Output the (X, Y) coordinate of the center of the cell containing the given text.  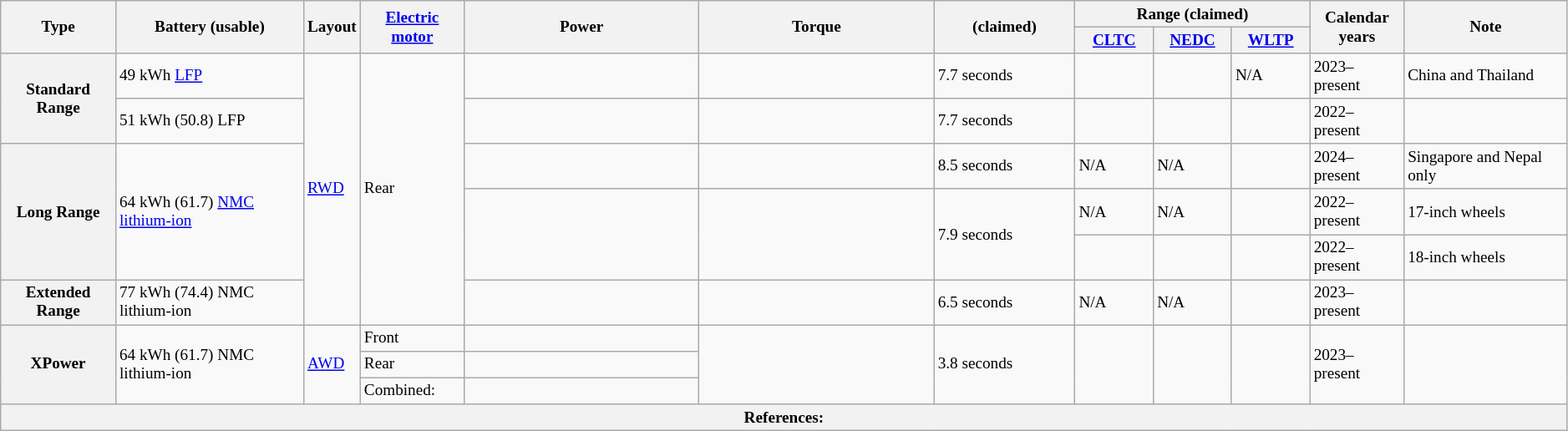
Electric motor (412, 27)
Long Range (58, 211)
Torque (817, 27)
RWD (332, 189)
2024–present (1357, 166)
NEDC (1193, 40)
7.9 seconds (1004, 234)
Front (412, 338)
Note (1485, 27)
51 kWh (50.8) LFP (209, 121)
WLTP (1271, 40)
Range (claimed) (1193, 14)
18-inch wheels (1485, 256)
6.5 seconds (1004, 302)
Type (58, 27)
3.8 seconds (1004, 364)
49 kWh LFP (209, 76)
References: (784, 418)
Standard Range (58, 99)
CLTC (1114, 40)
AWD (332, 364)
Extended Range (58, 302)
8.5 seconds (1004, 166)
China and Thailand (1485, 76)
XPower (58, 364)
Battery (usable) (209, 27)
(claimed) (1004, 27)
Calendar years (1357, 27)
Power (581, 27)
77 kWh (74.4) NMC lithium-ion (209, 302)
17-inch wheels (1485, 211)
Combined: (412, 391)
Layout (332, 27)
Singapore and Nepal only (1485, 166)
